Extract the [X, Y] coordinate from the center of the cell holding the provided text.  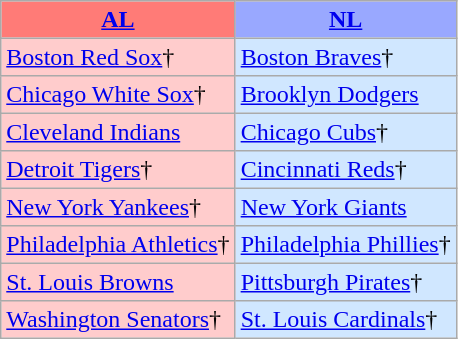
New York Giants [346, 206]
St. Louis Cardinals† [346, 318]
Boston Braves† [346, 56]
Chicago Cubs† [346, 132]
St. Louis Browns [118, 282]
Philadelphia Phillies† [346, 244]
AL [118, 20]
Cincinnati Reds† [346, 170]
Detroit Tigers† [118, 170]
Pittsburgh Pirates† [346, 282]
Boston Red Sox† [118, 56]
Cleveland Indians [118, 132]
Brooklyn Dodgers [346, 94]
NL [346, 20]
Philadelphia Athletics† [118, 244]
New York Yankees† [118, 206]
Chicago White Sox† [118, 94]
Washington Senators† [118, 318]
